From the cell containing the given text, extract its center point as [x, y] coordinate. 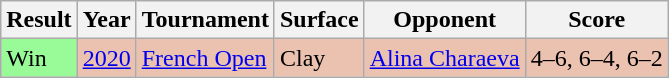
French Open [205, 58]
Alina Charaeva [444, 58]
Score [596, 20]
Result [39, 20]
Year [106, 20]
Opponent [444, 20]
Tournament [205, 20]
Surface [319, 20]
4–6, 6–4, 6–2 [596, 58]
2020 [106, 58]
Win [39, 58]
Clay [319, 58]
